From the cell containing the given text, extract its center point as (x, y) coordinate. 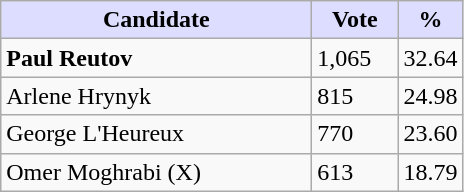
24.98 (430, 96)
Paul Reutov (156, 58)
Arlene Hrynyk (156, 96)
George L'Heureux (156, 134)
Vote (355, 20)
770 (355, 134)
32.64 (430, 58)
1,065 (355, 58)
815 (355, 96)
23.60 (430, 134)
18.79 (430, 172)
Omer Moghrabi (X) (156, 172)
613 (355, 172)
% (430, 20)
Candidate (156, 20)
